Detect which cell encompasses the target text, then output its [X, Y] center coordinate. 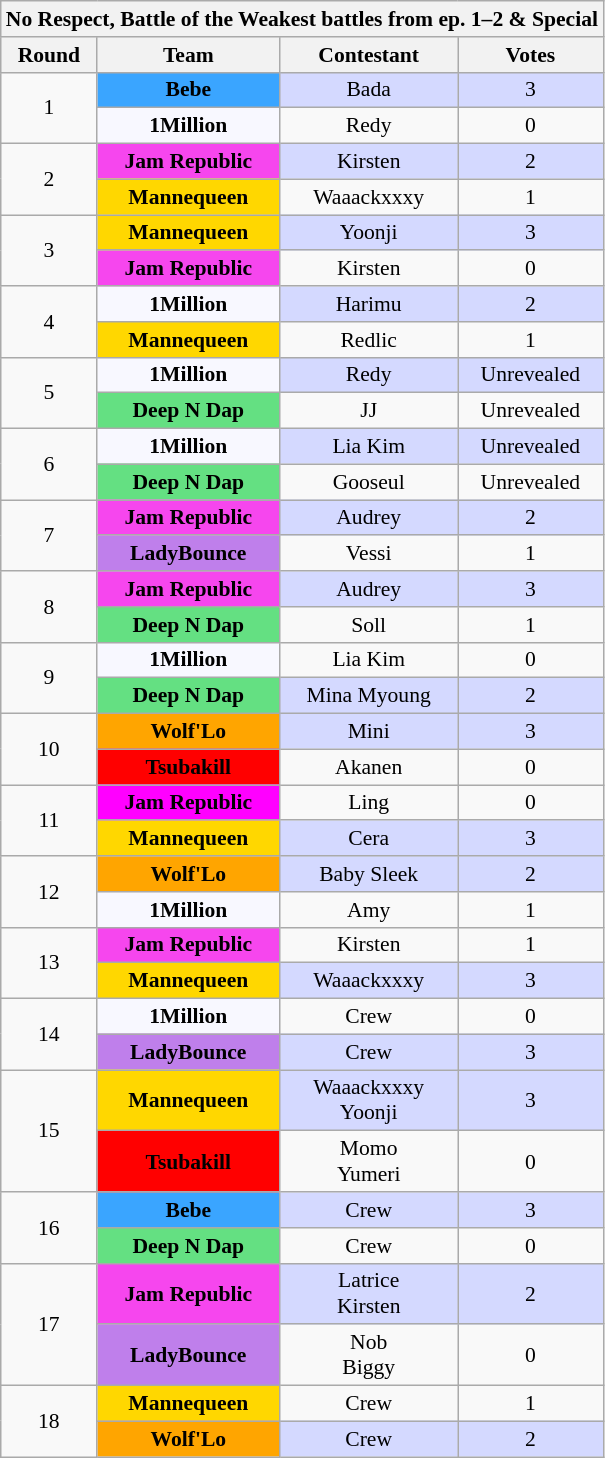
No Respect, Battle of the Weakest battles from ep. 1–2 & Special [302, 19]
15 [49, 1131]
9 [49, 678]
10 [49, 750]
LatriceKirsten [369, 1294]
Round [49, 55]
17 [49, 1324]
11 [49, 820]
Yoonji [369, 233]
16 [49, 1228]
Bada [369, 90]
Team [188, 55]
Soll [369, 625]
JJ [369, 411]
MomoYumeri [369, 1162]
12 [49, 892]
Vessi [369, 554]
18 [49, 1422]
7 [49, 536]
Cera [369, 839]
NobBiggy [369, 1356]
Waaackxxxy Yoonji [369, 1100]
13 [49, 962]
Contestant [369, 55]
5 [49, 392]
Ling [369, 803]
Baby Sleek [369, 874]
Redlic [369, 340]
8 [49, 606]
14 [49, 1034]
Mina Myoung [369, 696]
Harimu [369, 304]
Akanen [369, 767]
Mini [369, 732]
Amy [369, 910]
6 [49, 464]
Votes [530, 55]
Gooseul [369, 482]
4 [49, 322]
